Find where the given text appears and provide that cell's center as [X, Y] coordinate. 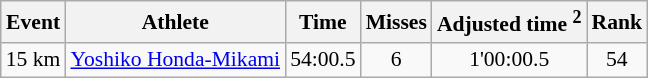
1'00:00.5 [510, 60]
15 km [34, 60]
Event [34, 22]
6 [396, 60]
54:00.5 [322, 60]
Time [322, 22]
Adjusted time 2 [510, 22]
Athlete [175, 22]
Rank [616, 22]
54 [616, 60]
Misses [396, 22]
Yoshiko Honda-Mikami [175, 60]
